Locate the cell with the specified text and output its (X, Y) center coordinate. 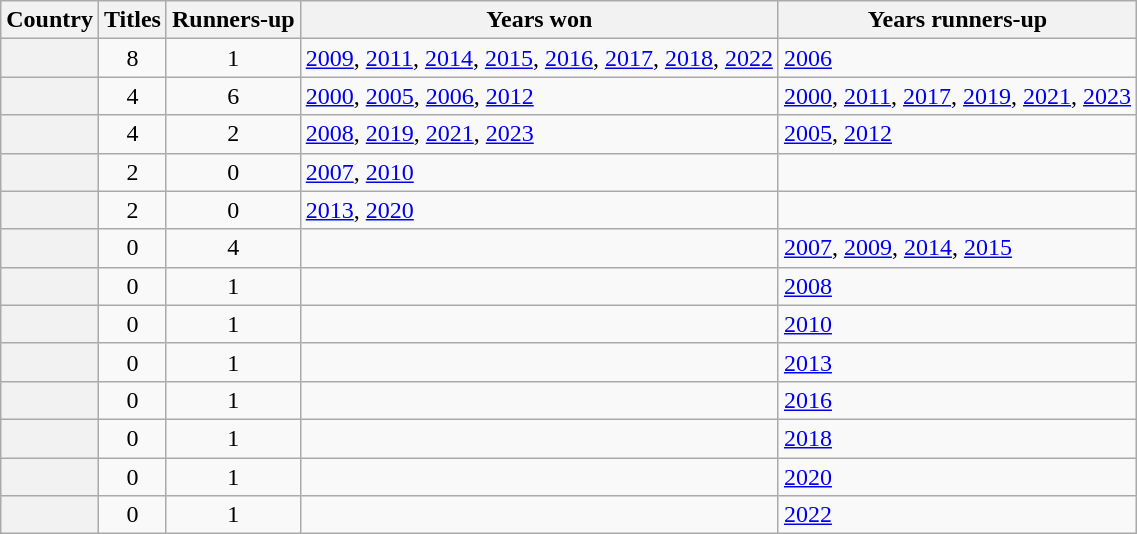
8 (132, 58)
Country (50, 20)
2007, 2009, 2014, 2015 (957, 248)
Years runners-up (957, 20)
2006 (957, 58)
2022 (957, 515)
Runners-up (233, 20)
2008, 2019, 2021, 2023 (539, 134)
2000, 2005, 2006, 2012 (539, 96)
2013 (957, 362)
2007, 2010 (539, 172)
2013, 2020 (539, 210)
2018 (957, 438)
2000, 2011, 2017, 2019, 2021, 2023 (957, 96)
2010 (957, 324)
2020 (957, 477)
6 (233, 96)
2009, 2011, 2014, 2015, 2016, 2017, 2018, 2022 (539, 58)
2008 (957, 286)
Years won (539, 20)
2016 (957, 400)
Titles (132, 20)
2005, 2012 (957, 134)
